Identify which cell holds the provided text, then report its (x, y) central coordinate. 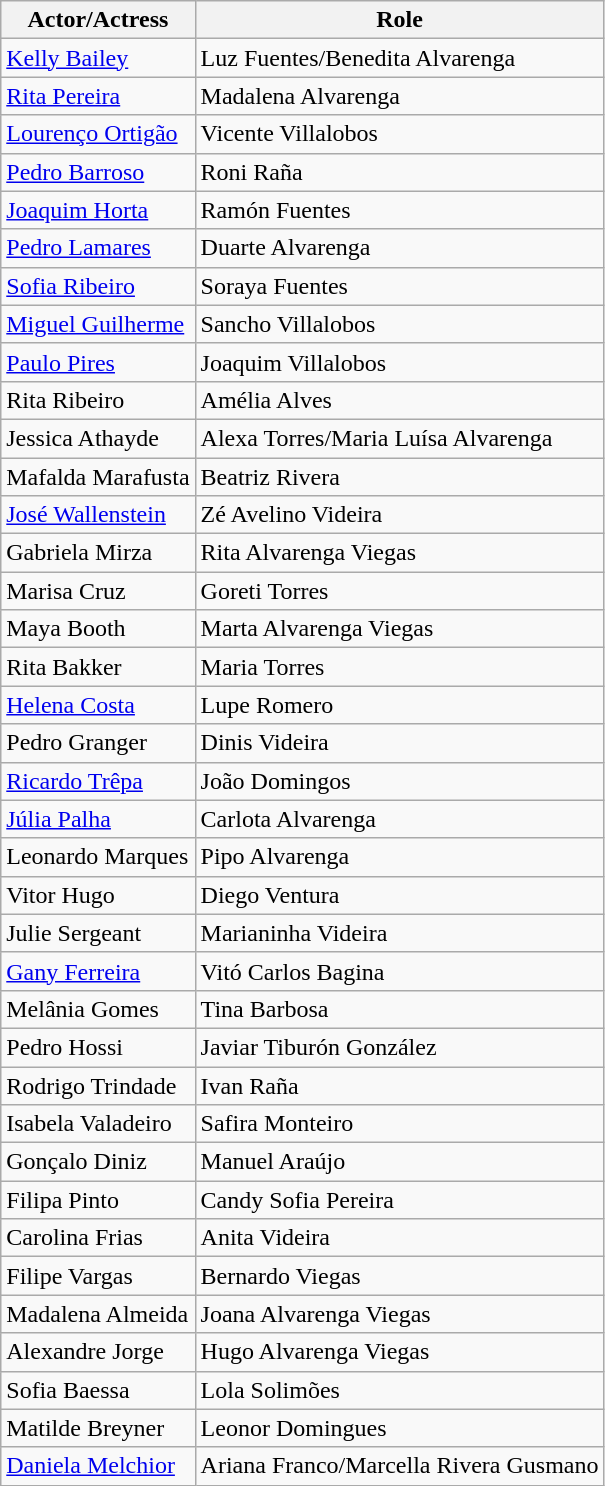
Lupe Romero (400, 705)
Marta Alvarenga Viegas (400, 629)
Role (400, 20)
Soraya Fuentes (400, 286)
Goreti Torres (400, 591)
Maya Booth (98, 629)
Joana Alvarenga Viegas (400, 1314)
Marisa Cruz (98, 591)
Pedro Barroso (98, 172)
Melânia Gomes (98, 1009)
Tina Barbosa (400, 1009)
Zé Avelino Videira (400, 515)
Duarte Alvarenga (400, 248)
Bernardo Viegas (400, 1276)
Diego Ventura (400, 895)
Roni Raña (400, 172)
Sancho Villalobos (400, 324)
Isabela Valadeiro (98, 1124)
Vicente Villalobos (400, 134)
Ivan Raña (400, 1085)
Maria Torres (400, 667)
Daniela Melchior (98, 1466)
Pipo Alvarenga (400, 857)
Joaquim Villalobos (400, 362)
Anita Videira (400, 1238)
Madalena Alvarenga (400, 96)
José Wallenstein (98, 515)
Pedro Granger (98, 743)
Safira Monteiro (400, 1124)
Alexa Torres/Maria Luísa Alvarenga (400, 438)
Manuel Araújo (400, 1162)
Rodrigo Trindade (98, 1085)
Beatriz Rivera (400, 477)
Matilde Breyner (98, 1428)
Rita Alvarenga Viegas (400, 553)
Gabriela Mirza (98, 553)
Helena Costa (98, 705)
Miguel Guilherme (98, 324)
Actor/Actress (98, 20)
João Domingos (400, 781)
Madalena Almeida (98, 1314)
Marianinha Videira (400, 933)
Filipe Vargas (98, 1276)
Paulo Pires (98, 362)
Rita Bakker (98, 667)
Carlota Alvarenga (400, 819)
Gany Ferreira (98, 971)
Pedro Lamares (98, 248)
Candy Sofia Pereira (400, 1200)
Joaquim Horta (98, 210)
Vitó Carlos Bagina (400, 971)
Pedro Hossi (98, 1047)
Ricardo Trêpa (98, 781)
Javiar Tiburón González (400, 1047)
Alexandre Jorge (98, 1352)
Amélia Alves (400, 400)
Sofia Ribeiro (98, 286)
Lola Solimões (400, 1390)
Luz Fuentes/Benedita Alvarenga (400, 58)
Julie Sergeant (98, 933)
Leonor Domingues (400, 1428)
Gonçalo Diniz (98, 1162)
Ariana Franco/Marcella Rivera Gusmano (400, 1466)
Júlia Palha (98, 819)
Sofia Baessa (98, 1390)
Lourenço Ortigão (98, 134)
Rita Ribeiro (98, 400)
Ramón Fuentes (400, 210)
Carolina Frias (98, 1238)
Dinis Videira (400, 743)
Mafalda Marafusta (98, 477)
Kelly Bailey (98, 58)
Filipa Pinto (98, 1200)
Rita Pereira (98, 96)
Jessica Athayde (98, 438)
Vitor Hugo (98, 895)
Leonardo Marques (98, 857)
Hugo Alvarenga Viegas (400, 1352)
